Extract the [X, Y] coordinate from the center of the cell holding the provided text.  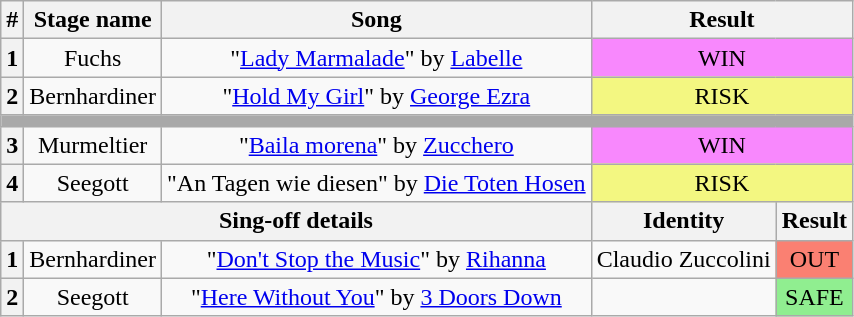
Identity [684, 221]
Fuchs [93, 58]
"Baila morena" by Zucchero [376, 145]
4 [12, 183]
"Lady Marmalade" by Labelle [376, 58]
"Don't Stop the Music" by Rihanna [376, 259]
Song [376, 20]
Sing-off details [296, 221]
Claudio Zuccolini [684, 259]
SAFE [814, 297]
Stage name [93, 20]
"Hold My Girl" by George Ezra [376, 96]
Murmeltier [93, 145]
"An Tagen wie diesen" by Die Toten Hosen [376, 183]
OUT [814, 259]
# [12, 20]
3 [12, 145]
"Here Without You" by 3 Doors Down [376, 297]
